Provide the [x, y] coordinate of the cell's center where the given text is located.  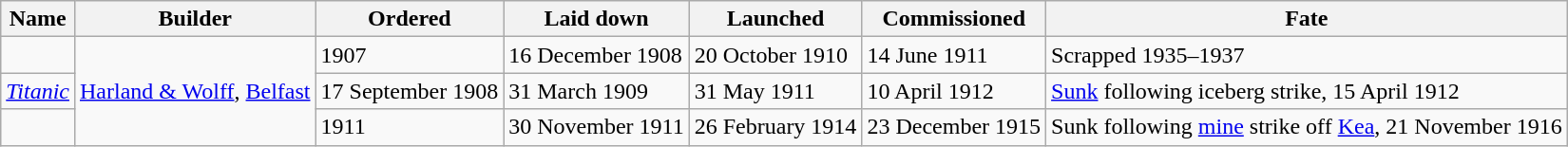
Titanic [38, 91]
30 November 1911 [597, 127]
14 June 1911 [954, 55]
1907 [410, 55]
Builder [195, 19]
1911 [410, 127]
31 March 1909 [597, 91]
Commissioned [954, 19]
Name [38, 19]
26 February 1914 [775, 127]
31 May 1911 [775, 91]
Sunk following iceberg strike, 15 April 1912 [1308, 91]
16 December 1908 [597, 55]
10 April 1912 [954, 91]
17 September 1908 [410, 91]
Fate [1308, 19]
23 December 1915 [954, 127]
Scrapped 1935–1937 [1308, 55]
Ordered [410, 19]
20 October 1910 [775, 55]
Harland & Wolff, Belfast [195, 91]
Laid down [597, 19]
Sunk following mine strike off Kea, 21 November 1916 [1308, 127]
Launched [775, 19]
